Return the (x, y) coordinate for the center point of the cell that contains the specified text.  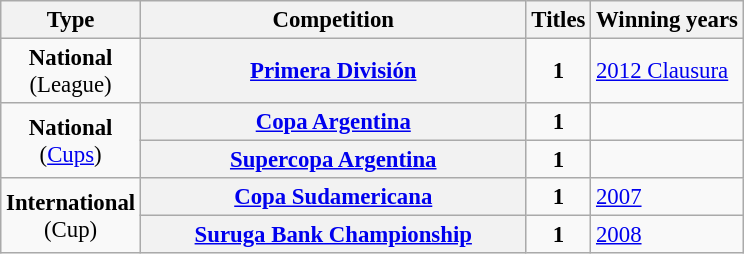
2007 (668, 197)
Suruga Bank Championship (333, 235)
International(Cup) (71, 216)
Supercopa Argentina (333, 160)
National(Cups) (71, 140)
2008 (668, 235)
National(League) (71, 72)
Titles (558, 20)
Copa Sudamericana (333, 197)
Primera División (333, 72)
2012 Clausura (668, 72)
Winning years (668, 20)
Competition (333, 20)
Copa Argentina (333, 122)
Type (71, 20)
